From the cell containing the given text, extract its center point as [x, y] coordinate. 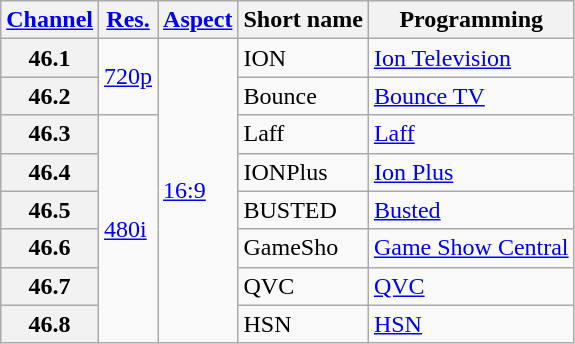
46.4 [50, 172]
Bounce TV [471, 96]
720p [128, 77]
46.3 [50, 134]
16:9 [198, 191]
Res. [128, 20]
Game Show Central [471, 248]
Bounce [303, 96]
46.7 [50, 286]
46.1 [50, 58]
480i [128, 229]
46.8 [50, 324]
BUSTED [303, 210]
Ion Television [471, 58]
IONPlus [303, 172]
Aspect [198, 20]
Ion Plus [471, 172]
46.6 [50, 248]
GameSho [303, 248]
Busted [471, 210]
Programming [471, 20]
46.5 [50, 210]
Channel [50, 20]
46.2 [50, 96]
Short name [303, 20]
ION [303, 58]
